Search for the cell housing the specified text and yield its [X, Y] center coordinate. 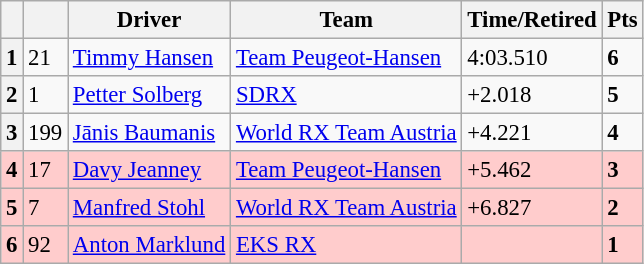
Jānis Baumanis [150, 133]
SDRX [346, 95]
21 [46, 58]
Petter Solberg [150, 95]
+5.462 [532, 170]
Team [346, 20]
Driver [150, 20]
7 [46, 208]
Davy Jeanney [150, 170]
Pts [622, 20]
199 [46, 133]
+4.221 [532, 133]
+2.018 [532, 95]
92 [46, 245]
EKS RX [346, 245]
4:03.510 [532, 58]
Time/Retired [532, 20]
+6.827 [532, 208]
17 [46, 170]
Timmy Hansen [150, 58]
Manfred Stohl [150, 208]
Anton Marklund [150, 245]
